Locate the cell with the specified text and output its (X, Y) center coordinate. 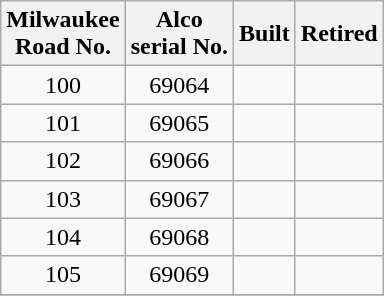
69069 (179, 275)
104 (63, 237)
101 (63, 123)
69068 (179, 237)
102 (63, 161)
Retired (339, 34)
MilwaukeeRoad No. (63, 34)
Built (265, 34)
100 (63, 85)
Alcoserial No. (179, 34)
105 (63, 275)
69064 (179, 85)
69066 (179, 161)
69065 (179, 123)
69067 (179, 199)
103 (63, 199)
